Detect which cell encompasses the target text, then output its (X, Y) center coordinate. 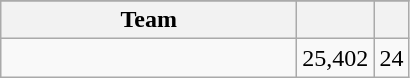
25,402 (336, 58)
24 (392, 58)
Team (149, 20)
